Return (X, Y) of the center of cell containing provided text 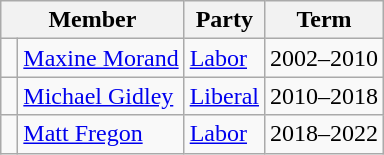
Liberal (224, 96)
Term (324, 20)
Matt Fregon (101, 134)
2002–2010 (324, 58)
Member (92, 20)
Michael Gidley (101, 96)
Maxine Morand (101, 58)
2018–2022 (324, 134)
Party (224, 20)
2010–2018 (324, 96)
